Scan for the cell matching the given text and deliver its (X, Y) coordinate at center. 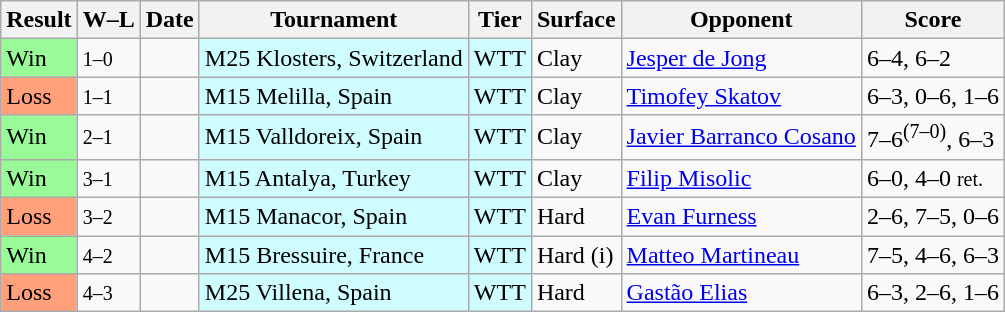
1–0 (108, 58)
4–3 (108, 293)
Tournament (334, 20)
3–2 (108, 217)
2–1 (108, 138)
M15 Melilla, Spain (334, 96)
4–2 (108, 255)
Jesper de Jong (741, 58)
2–6, 7–5, 0–6 (932, 217)
Filip Misolic (741, 178)
Score (932, 20)
M25 Villena, Spain (334, 293)
Javier Barranco Cosano (741, 138)
7–5, 4–6, 6–3 (932, 255)
Timofey Skatov (741, 96)
M15 Manacor, Spain (334, 217)
6–0, 4–0 ret. (932, 178)
Opponent (741, 20)
Date (170, 20)
Surface (576, 20)
7–6(7–0), 6–3 (932, 138)
M15 Bressuire, France (334, 255)
M15 Valldoreix, Spain (334, 138)
Hard (i) (576, 255)
1–1 (108, 96)
Tier (500, 20)
W–L (108, 20)
Result (39, 20)
Evan Furness (741, 217)
M25 Klosters, Switzerland (334, 58)
Matteo Martineau (741, 255)
M15 Antalya, Turkey (334, 178)
6–3, 2–6, 1–6 (932, 293)
6–3, 0–6, 1–6 (932, 96)
6–4, 6–2 (932, 58)
3–1 (108, 178)
Gastão Elias (741, 293)
